Pinpoint the cell where the given text exists, returning its (x, y) midpoint coordinate. 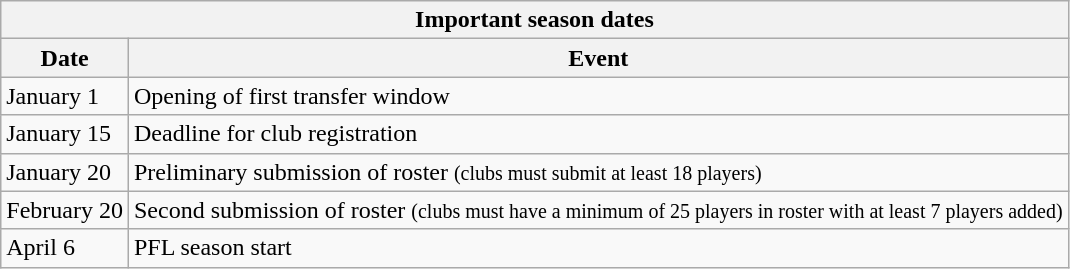
Deadline for club registration (598, 134)
Preliminary submission of roster (clubs must submit at least 18 players) (598, 172)
Important season dates (534, 20)
Second submission of roster (clubs must have a minimum of 25 players in roster with at least 7 players added) (598, 210)
January 20 (65, 172)
Date (65, 58)
Event (598, 58)
January 1 (65, 96)
April 6 (65, 248)
February 20 (65, 210)
Opening of first transfer window (598, 96)
PFL season start (598, 248)
January 15 (65, 134)
